Determine the (X, Y) coordinate at the center of the cell enclosing the given text.  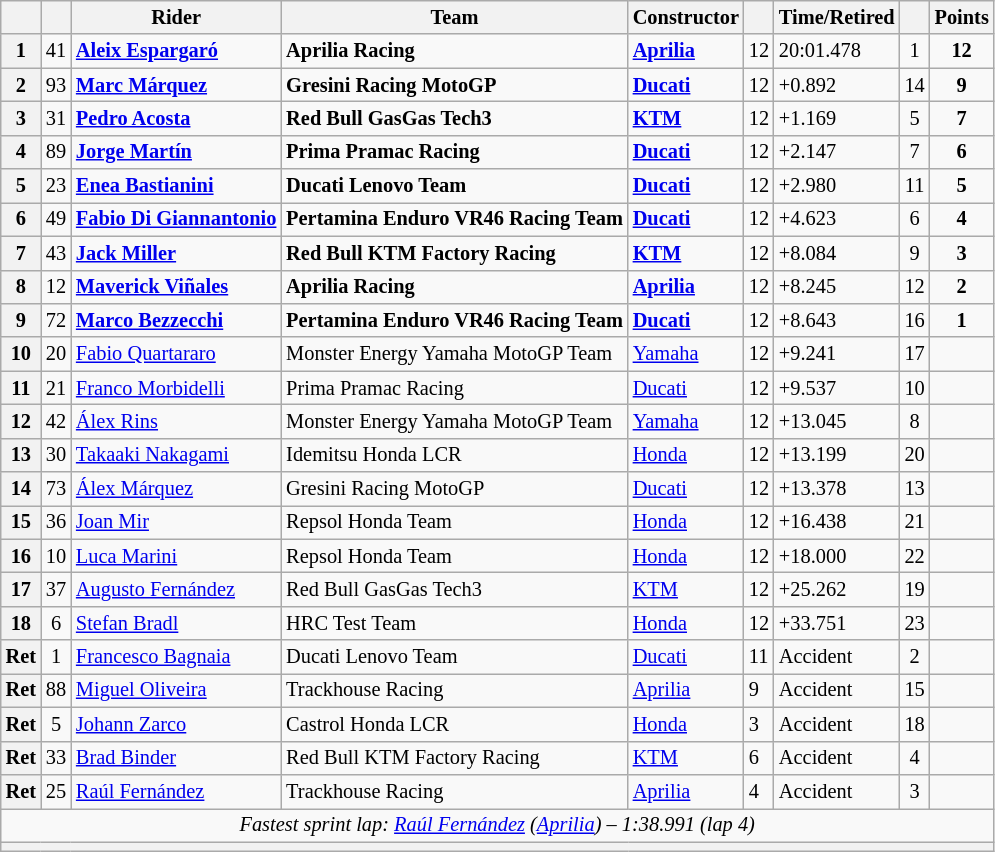
+8.245 (837, 287)
+33.751 (837, 623)
+25.262 (837, 589)
Fabio Di Giannantonio (176, 219)
Constructor (686, 17)
+16.438 (837, 522)
25 (56, 791)
72 (56, 320)
HRC Test Team (454, 623)
Stefan Bradl (176, 623)
Pedro Acosta (176, 118)
41 (56, 51)
+1.169 (837, 118)
+13.199 (837, 455)
Maverick Viñales (176, 287)
Franco Morbidelli (176, 388)
49 (56, 219)
Raúl Fernández (176, 791)
Marco Bezzecchi (176, 320)
36 (56, 522)
Takaaki Nakagami (176, 455)
37 (56, 589)
20:01.478 (837, 51)
Jorge Martín (176, 152)
93 (56, 85)
Joan Mir (176, 522)
+8.084 (837, 253)
Marc Márquez (176, 85)
+4.623 (837, 219)
Enea Bastianini (176, 186)
Álex Márquez (176, 489)
Francesco Bagnaia (176, 657)
Time/Retired (837, 17)
+9.537 (837, 388)
Castrol Honda LCR (454, 724)
43 (56, 253)
31 (56, 118)
Jack Miller (176, 253)
Idemitsu Honda LCR (454, 455)
19 (915, 589)
88 (56, 690)
+0.892 (837, 85)
Team (454, 17)
+13.378 (837, 489)
Points (962, 17)
Miguel Oliveira (176, 690)
+18.000 (837, 556)
+13.045 (837, 421)
Augusto Fernández (176, 589)
+9.241 (837, 354)
Fastest sprint lap: Raúl Fernández (Aprilia) – 1:38.991 (lap 4) (498, 825)
33 (56, 758)
+8.643 (837, 320)
Rider (176, 17)
+2.147 (837, 152)
30 (56, 455)
Álex Rins (176, 421)
Luca Marini (176, 556)
89 (56, 152)
73 (56, 489)
+2.980 (837, 186)
42 (56, 421)
Aleix Espargaró (176, 51)
Fabio Quartararo (176, 354)
22 (915, 556)
Johann Zarco (176, 724)
Brad Binder (176, 758)
